Extract the (X, Y) coordinate from the center of the cell holding the provided text.  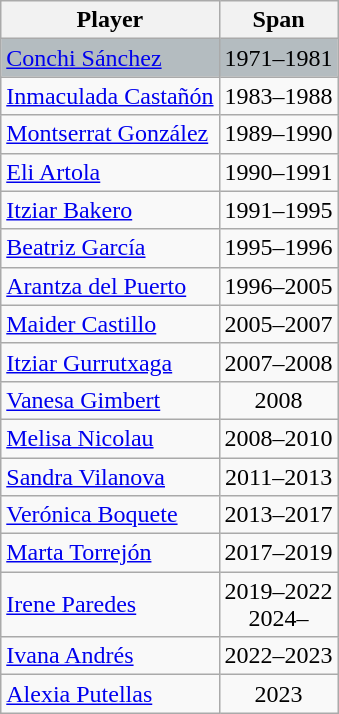
Marta Torrejón (110, 553)
2008–2010 (278, 438)
Montserrat González (110, 134)
1983–1988 (278, 96)
2005–2007 (278, 324)
Irene Paredes (110, 604)
1990–1991 (278, 172)
Eli Artola (110, 172)
2023 (278, 694)
1989–1990 (278, 134)
2017–2019 (278, 553)
Itziar Bakero (110, 210)
1996–2005 (278, 286)
Itziar Gurrutxaga (110, 362)
Verónica Boquete (110, 515)
Melisa Nicolau (110, 438)
1971–1981 (278, 58)
2019–20222024– (278, 604)
2007–2008 (278, 362)
2011–2013 (278, 477)
Maider Castillo (110, 324)
Alexia Putellas (110, 694)
Span (278, 20)
Ivana Andrés (110, 656)
Vanesa Gimbert (110, 400)
Inmaculada Castañón (110, 96)
2013–2017 (278, 515)
Beatriz García (110, 248)
2008 (278, 400)
Arantza del Puerto (110, 286)
Conchi Sánchez (110, 58)
2022–2023 (278, 656)
Player (110, 20)
1995–1996 (278, 248)
1991–1995 (278, 210)
Sandra Vilanova (110, 477)
